Capture the cell that displays the provided text and extract its (x, y) central coordinate. 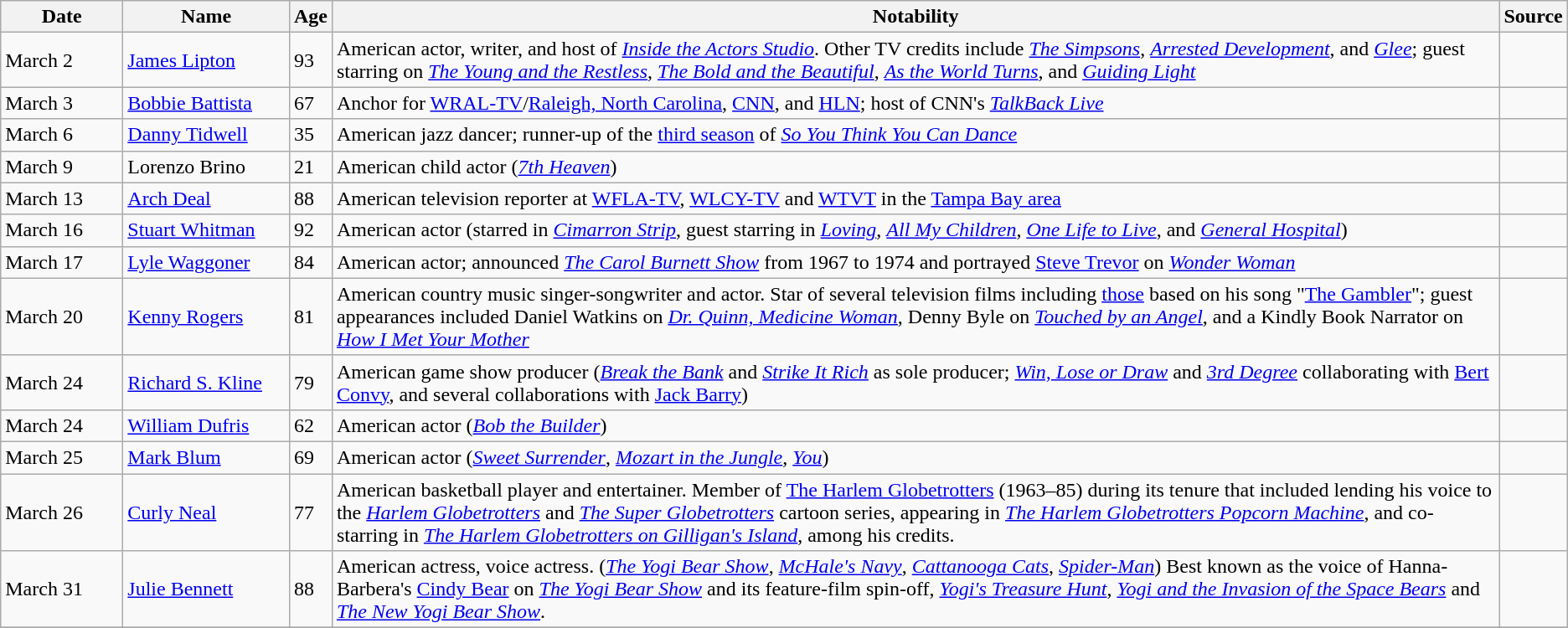
American actor; announced The Carol Burnett Show from 1967 to 1974 and portrayed Steve Trevor on Wonder Woman (916, 262)
Danny Tidwell (206, 135)
March 31 (62, 589)
77 (310, 512)
Stuart Whitman (206, 230)
American actor (Bob the Builder) (916, 425)
March 17 (62, 262)
69 (310, 457)
Curly Neal (206, 512)
American television reporter at WFLA-TV, WLCY-TV and WTVT in the Tampa Bay area (916, 198)
93 (310, 60)
March 3 (62, 103)
Richard S. Kline (206, 382)
81 (310, 317)
American jazz dancer; runner-up of the third season of So You Think You Can Dance (916, 135)
Lorenzo Brino (206, 167)
March 26 (62, 512)
62 (310, 425)
35 (310, 135)
Lyle Waggoner (206, 262)
American actor (Sweet Surrender, Mozart in the Jungle, You) (916, 457)
March 25 (62, 457)
79 (310, 382)
84 (310, 262)
March 6 (62, 135)
Name (206, 17)
Anchor for WRAL-TV/Raleigh, North Carolina, CNN, and HLN; host of CNN's TalkBack Live (916, 103)
March 9 (62, 167)
March 13 (62, 198)
American actor (starred in Cimarron Strip, guest starring in Loving, All My Children, One Life to Live, and General Hospital) (916, 230)
Date (62, 17)
American child actor (7th Heaven) (916, 167)
Source (1533, 17)
92 (310, 230)
Arch Deal (206, 198)
March 16 (62, 230)
Notability (916, 17)
21 (310, 167)
March 2 (62, 60)
Kenny Rogers (206, 317)
67 (310, 103)
Julie Bennett (206, 589)
James Lipton (206, 60)
Age (310, 17)
Bobbie Battista (206, 103)
William Dufris (206, 425)
March 20 (62, 317)
Mark Blum (206, 457)
